Search for the cell housing the specified text and yield its (X, Y) center coordinate. 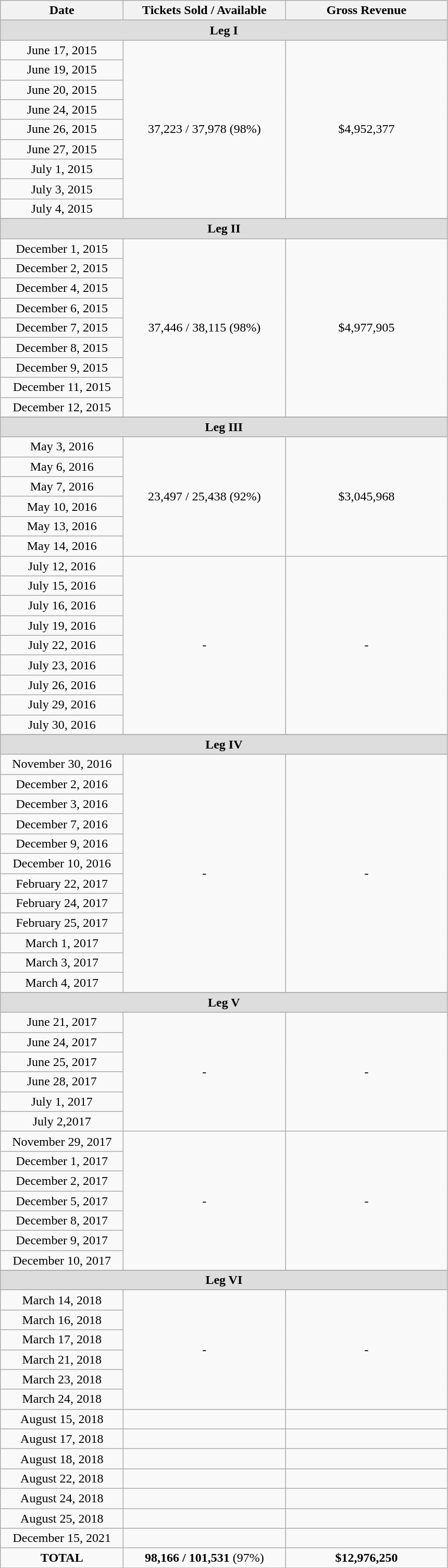
February 24, 2017 (62, 903)
December 2, 2015 (62, 268)
$12,976,250 (367, 1558)
March 16, 2018 (62, 1320)
$4,952,377 (367, 129)
$4,977,905 (367, 328)
December 5, 2017 (62, 1200)
June 28, 2017 (62, 1082)
July 29, 2016 (62, 705)
December 7, 2016 (62, 824)
December 9, 2017 (62, 1241)
December 6, 2015 (62, 308)
Tickets Sold / Available (204, 10)
June 19, 2015 (62, 70)
August 15, 2018 (62, 1419)
June 24, 2017 (62, 1042)
December 2, 2017 (62, 1181)
December 7, 2015 (62, 328)
Leg I (224, 30)
Leg V (224, 1002)
December 15, 2021 (62, 1538)
December 8, 2015 (62, 348)
June 24, 2015 (62, 109)
March 3, 2017 (62, 963)
November 29, 2017 (62, 1141)
37,223 / 37,978 (98%) (204, 129)
May 6, 2016 (62, 467)
July 1, 2017 (62, 1101)
July 15, 2016 (62, 586)
December 10, 2017 (62, 1260)
Date (62, 10)
June 27, 2015 (62, 149)
December 1, 2017 (62, 1161)
23,497 / 25,438 (92%) (204, 496)
August 18, 2018 (62, 1459)
March 4, 2017 (62, 983)
March 1, 2017 (62, 943)
August 24, 2018 (62, 1498)
March 21, 2018 (62, 1359)
98,166 / 101,531 (97%) (204, 1558)
August 17, 2018 (62, 1439)
May 7, 2016 (62, 486)
May 3, 2016 (62, 447)
Leg VI (224, 1280)
December 12, 2015 (62, 407)
July 4, 2015 (62, 209)
June 25, 2017 (62, 1062)
December 3, 2016 (62, 804)
Leg II (224, 228)
June 20, 2015 (62, 90)
Gross Revenue (367, 10)
December 8, 2017 (62, 1221)
August 22, 2018 (62, 1478)
February 25, 2017 (62, 923)
December 9, 2016 (62, 843)
March 14, 2018 (62, 1300)
Leg IV (224, 744)
February 22, 2017 (62, 884)
July 16, 2016 (62, 606)
July 2,2017 (62, 1121)
May 13, 2016 (62, 526)
March 23, 2018 (62, 1379)
July 22, 2016 (62, 645)
July 1, 2015 (62, 169)
March 24, 2018 (62, 1399)
December 1, 2015 (62, 249)
May 14, 2016 (62, 546)
TOTAL (62, 1558)
July 30, 2016 (62, 725)
July 12, 2016 (62, 566)
June 17, 2015 (62, 50)
July 19, 2016 (62, 626)
December 4, 2015 (62, 288)
Leg III (224, 427)
March 17, 2018 (62, 1340)
June 21, 2017 (62, 1022)
June 26, 2015 (62, 129)
37,446 / 38,115 (98%) (204, 328)
December 10, 2016 (62, 863)
August 25, 2018 (62, 1518)
May 10, 2016 (62, 506)
November 30, 2016 (62, 764)
$3,045,968 (367, 496)
December 9, 2015 (62, 367)
July 23, 2016 (62, 665)
July 3, 2015 (62, 189)
December 11, 2015 (62, 387)
July 26, 2016 (62, 685)
December 2, 2016 (62, 784)
